Identify which cell holds the provided text, then report its (X, Y) central coordinate. 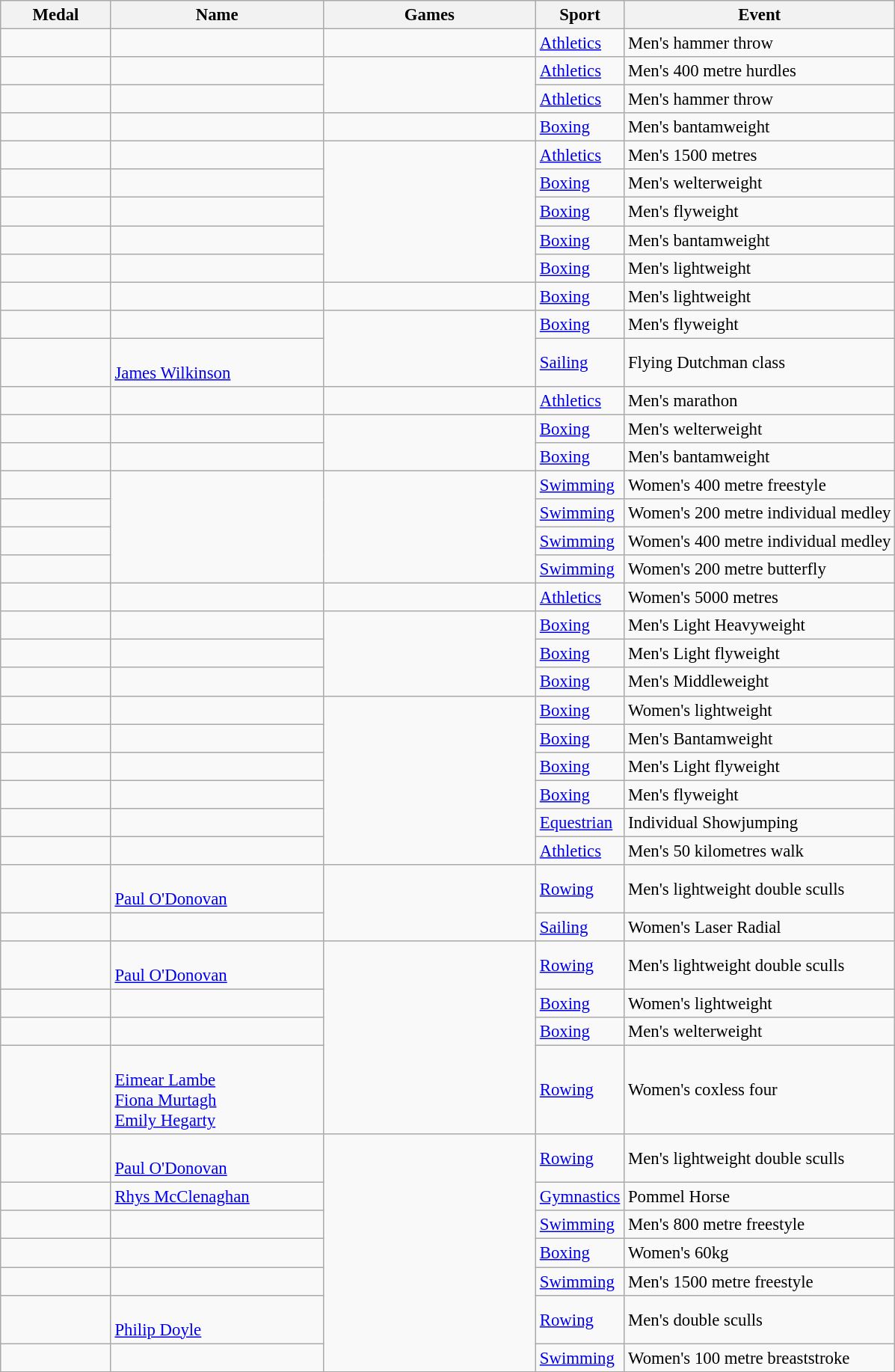
Eimear LambeFiona MurtaghEmily Hegarty (217, 1091)
Women's coxless four (760, 1091)
Women's 200 metre butterfly (760, 569)
Games (429, 15)
Men's Light Heavyweight (760, 625)
Women's 200 metre individual medley (760, 513)
Individual Showjumping (760, 823)
Men's 50 kilometres walk (760, 851)
Women's Laser Radial (760, 927)
Men's 800 metre freestyle (760, 1225)
Women's 60kg (760, 1253)
Men's marathon (760, 401)
Pommel Horse (760, 1197)
Men's 400 metre hurdles (760, 71)
Gymnastics (579, 1197)
Medal (55, 15)
Name (217, 15)
Men's Middleweight (760, 682)
Flying Dutchman class (760, 362)
Men's double sculls (760, 1320)
Women's 5000 metres (760, 598)
Women's 400 metre individual medley (760, 542)
Men's Bantamweight (760, 738)
Women's 100 metre breaststroke (760, 1358)
Rhys McClenaghan (217, 1197)
Event (760, 15)
James Wilkinson (217, 362)
Men's 1500 metres (760, 156)
Equestrian (579, 823)
Sport (579, 15)
Philip Doyle (217, 1320)
Women's 400 metre freestyle (760, 485)
Men's 1500 metre freestyle (760, 1281)
